Determine the [X, Y] coordinate at the center of the cell enclosing the given text.  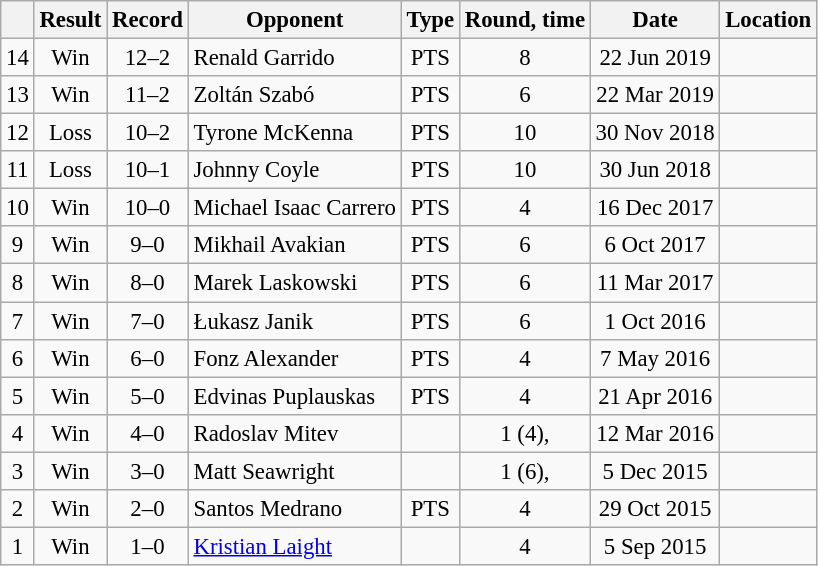
Location [768, 20]
Santos Medrano [294, 509]
13 [18, 95]
21 Apr 2016 [655, 396]
16 Dec 2017 [655, 208]
22 Jun 2019 [655, 58]
Edvinas Puplauskas [294, 396]
Kristian Laight [294, 546]
Round, time [524, 20]
1–0 [148, 546]
9 [18, 245]
5 [18, 396]
Record [148, 20]
Marek Laskowski [294, 283]
Result [70, 20]
Zoltán Szabó [294, 95]
6–0 [148, 358]
3 [18, 471]
Date [655, 20]
12–2 [148, 58]
10–2 [148, 133]
12 [18, 133]
6 Oct 2017 [655, 245]
11 [18, 170]
Łukasz Janik [294, 321]
Michael Isaac Carrero [294, 208]
7 [18, 321]
Fonz Alexander [294, 358]
12 Mar 2016 [655, 433]
7 May 2016 [655, 358]
10–0 [148, 208]
22 Mar 2019 [655, 95]
1 Oct 2016 [655, 321]
Johnny Coyle [294, 170]
11–2 [148, 95]
30 Jun 2018 [655, 170]
5 Sep 2015 [655, 546]
10–1 [148, 170]
2–0 [148, 509]
9–0 [148, 245]
1 (6), [524, 471]
Matt Seawright [294, 471]
8–0 [148, 283]
14 [18, 58]
Type [430, 20]
7–0 [148, 321]
3–0 [148, 471]
30 Nov 2018 [655, 133]
Mikhail Avakian [294, 245]
4–0 [148, 433]
29 Oct 2015 [655, 509]
5–0 [148, 396]
Tyrone McKenna [294, 133]
Renald Garrido [294, 58]
1 (4), [524, 433]
Radoslav Mitev [294, 433]
1 [18, 546]
2 [18, 509]
11 Mar 2017 [655, 283]
Opponent [294, 20]
5 Dec 2015 [655, 471]
